Determine the (x, y) coordinate at the center of the cell enclosing the given text.  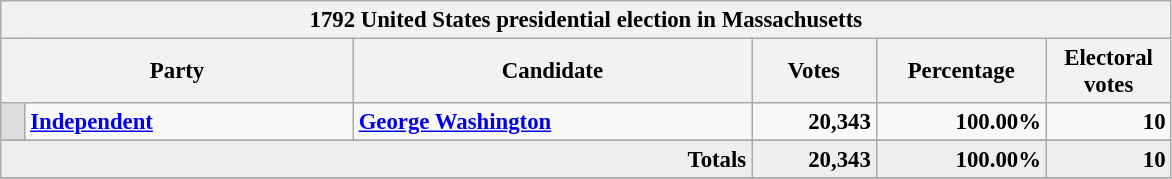
Votes (814, 72)
Independent (189, 122)
1792 United States presidential election in Massachusetts (586, 20)
Party (178, 72)
George Washington (552, 122)
Candidate (552, 72)
Totals (376, 160)
Percentage (961, 72)
Electoral votes (1108, 72)
